For the text-containing cell, return its midpoint in [X, Y] coordinate format. 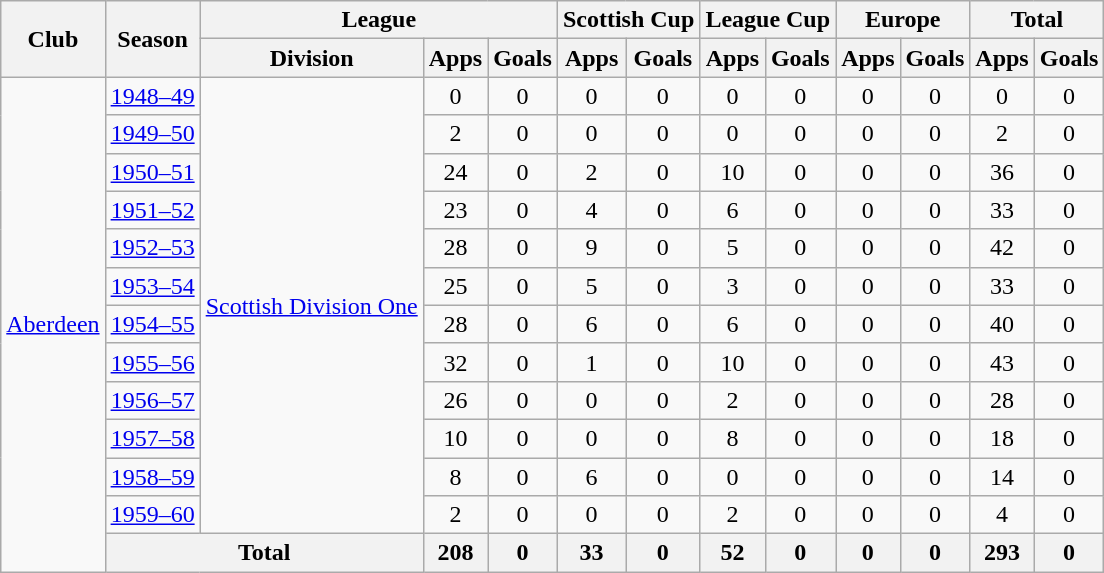
293 [1002, 553]
1955–56 [152, 362]
36 [1002, 172]
23 [455, 210]
1956–57 [152, 400]
43 [1002, 362]
9 [591, 248]
1958–59 [152, 477]
Club [53, 39]
Division [312, 58]
24 [455, 172]
14 [1002, 477]
1953–54 [152, 286]
32 [455, 362]
Aberdeen [53, 324]
League [378, 20]
1951–52 [152, 210]
Europe [903, 20]
1950–51 [152, 172]
18 [1002, 438]
Season [152, 39]
25 [455, 286]
3 [732, 286]
1954–55 [152, 324]
1959–60 [152, 515]
208 [455, 553]
League Cup [768, 20]
1948–49 [152, 96]
52 [732, 553]
1952–53 [152, 248]
42 [1002, 248]
Scottish Division One [312, 306]
1957–58 [152, 438]
40 [1002, 324]
1949–50 [152, 134]
26 [455, 400]
1 [591, 362]
Scottish Cup [628, 20]
